Scan for the cell matching the given text and deliver its [x, y] coordinate at center. 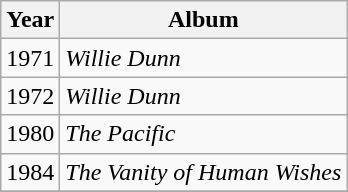
Album [204, 20]
1972 [30, 96]
1971 [30, 58]
1980 [30, 134]
1984 [30, 172]
The Vanity of Human Wishes [204, 172]
Year [30, 20]
The Pacific [204, 134]
